Provide the [X, Y] coordinate of the cell's center where the given text is located.  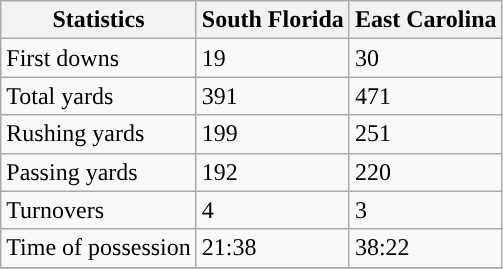
East Carolina [426, 20]
4 [272, 210]
471 [426, 96]
Passing yards [99, 172]
Rushing yards [99, 134]
38:22 [426, 248]
251 [426, 134]
Time of possession [99, 248]
391 [272, 96]
220 [426, 172]
Turnovers [99, 210]
3 [426, 210]
19 [272, 58]
30 [426, 58]
Statistics [99, 20]
First downs [99, 58]
Total yards [99, 96]
21:38 [272, 248]
199 [272, 134]
192 [272, 172]
South Florida [272, 20]
